For the text-containing cell, return its midpoint in [x, y] coordinate format. 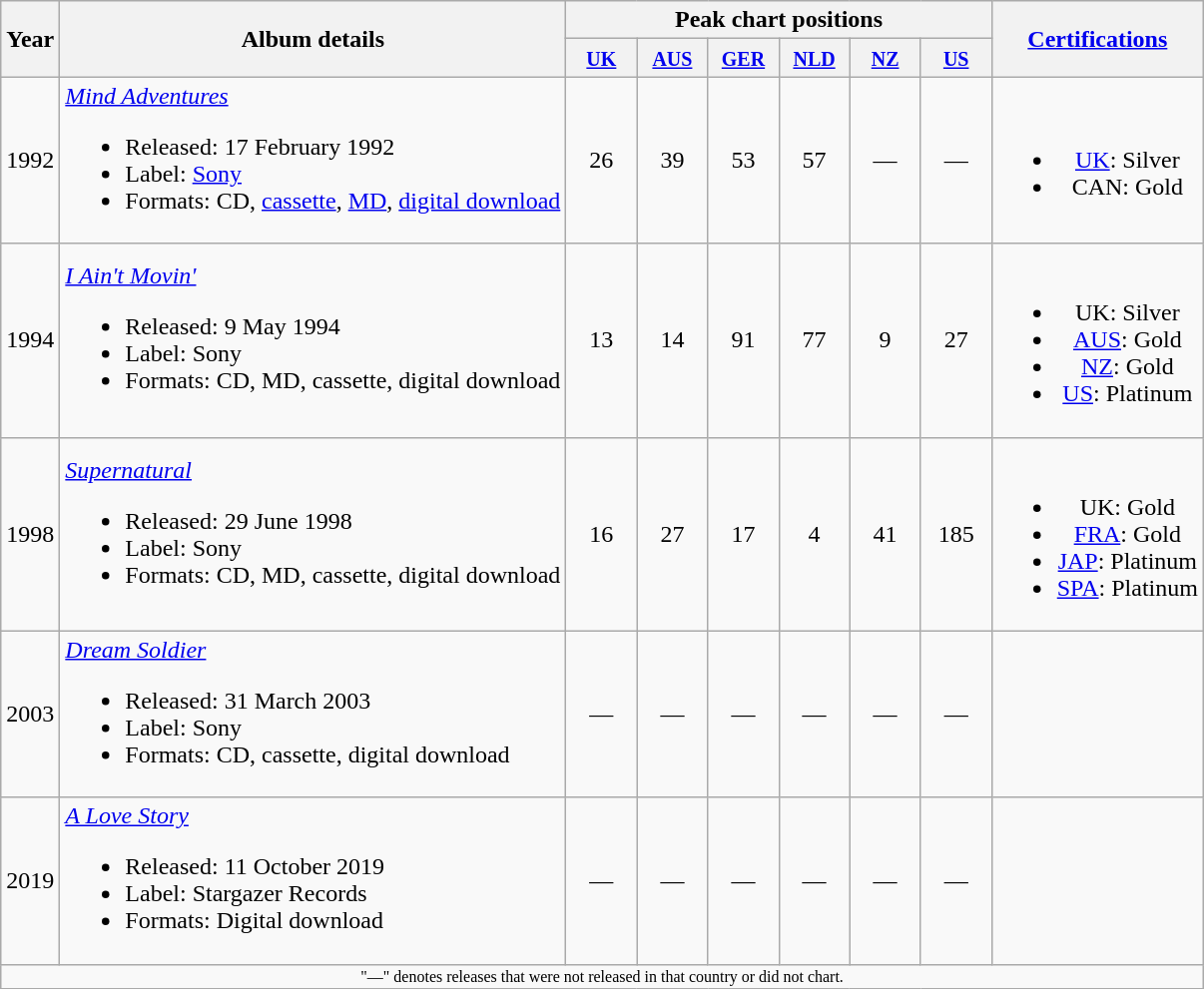
17 [743, 534]
UK [601, 58]
Certifications [1097, 39]
41 [885, 534]
Mind AdventuresReleased: 17 February 1992Label: SonyFormats: CD, cassette, MD, digital download [313, 160]
26 [601, 160]
39 [673, 160]
"—" denotes releases that were not released in that country or did not chart. [603, 976]
Dream SoldierReleased: 31 March 2003Label: SonyFormats: CD, cassette, digital download [313, 715]
UK: SilverCAN: Gold [1097, 160]
14 [673, 340]
NZ [885, 58]
Album details [313, 39]
2019 [30, 880]
A Love StoryReleased: 11 October 2019Label: Stargazer RecordsFormats: Digital download [313, 880]
2003 [30, 715]
91 [743, 340]
4 [815, 534]
77 [815, 340]
57 [815, 160]
SupernaturalReleased: 29 June 1998Label: SonyFormats: CD, MD, cassette, digital download [313, 534]
AUS [673, 58]
Peak chart positions [779, 20]
US [956, 58]
185 [956, 534]
53 [743, 160]
NLD [815, 58]
GER [743, 58]
I Ain't Movin'Released: 9 May 1994Label: SonyFormats: CD, MD, cassette, digital download [313, 340]
9 [885, 340]
UK: SilverAUS: GoldNZ: GoldUS: Platinum [1097, 340]
13 [601, 340]
Year [30, 39]
1994 [30, 340]
UK: GoldFRA: GoldJAP: PlatinumSPA: Platinum [1097, 534]
1992 [30, 160]
1998 [30, 534]
16 [601, 534]
